Scan for the cell matching the given text and deliver its (x, y) coordinate at center. 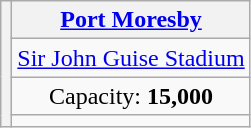
Port Moresby (131, 20)
Sir John Guise Stadium (131, 58)
Capacity: 15,000 (131, 96)
